From the cell containing the given text, extract its center point as (X, Y) coordinate. 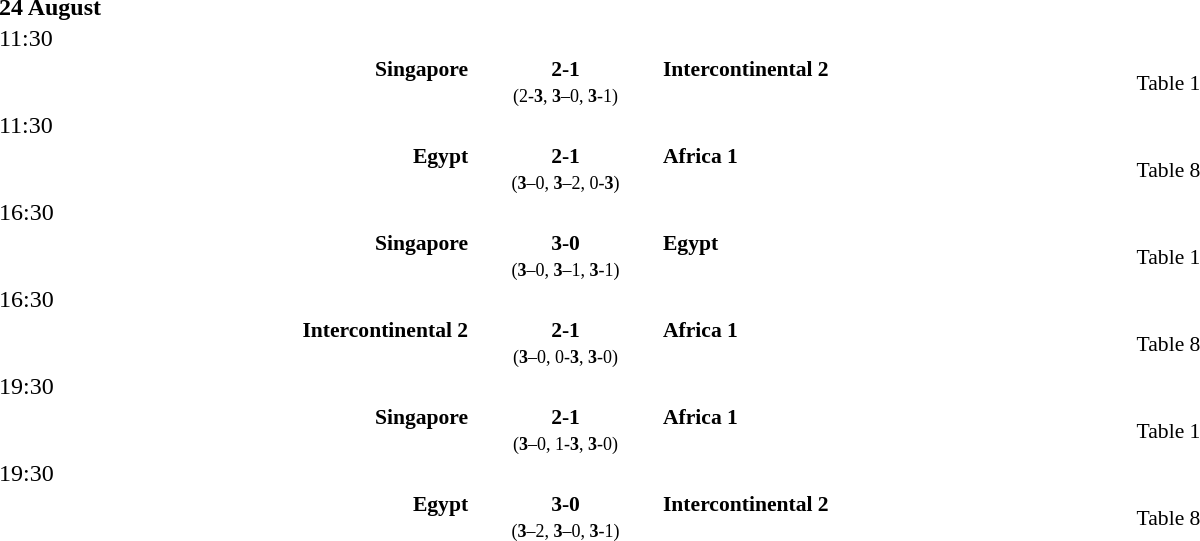
2-1 (3–0, 1-3, 3-0) (566, 430)
2-1 (3–0, 0-3, 3-0) (566, 343)
Egypt (897, 256)
Intercontinental 2 (897, 82)
2-1 (3–0, 3–2, 0-3) (566, 169)
3-0 (3–0, 3–1, 3-1) (566, 256)
2-1 (2-3, 3–0, 3-1) (566, 82)
